Capture the cell that displays the provided text and extract its (x, y) central coordinate. 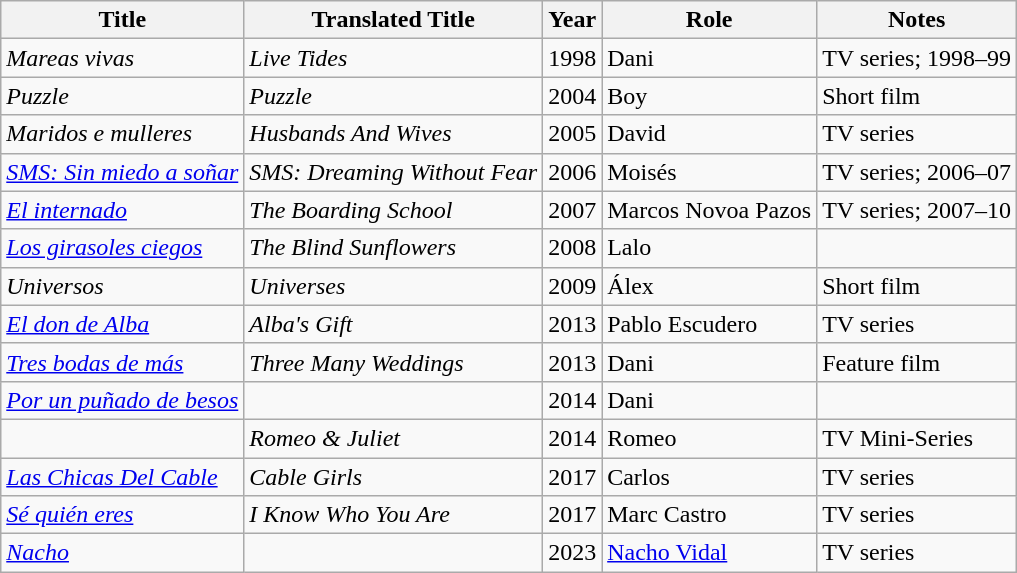
Translated Title (394, 20)
Los girasoles ciegos (122, 248)
I Know Who You Are (394, 515)
Universes (394, 286)
Pablo Escudero (710, 324)
2009 (572, 286)
2008 (572, 248)
Title (122, 20)
El don de Alba (122, 324)
Marc Castro (710, 515)
Sé quién eres (122, 515)
Universos (122, 286)
Nacho (122, 553)
The Boarding School (394, 210)
Boy (710, 96)
Tres bodas de más (122, 362)
Husbands And Wives (394, 134)
The Blind Sunflowers (394, 248)
Notes (917, 20)
David (710, 134)
Alba's Gift (394, 324)
Year (572, 20)
Cable Girls (394, 477)
2006 (572, 172)
Moisés (710, 172)
SMS: Sin miedo a soñar (122, 172)
Three Many Weddings (394, 362)
2005 (572, 134)
TV Mini-Series (917, 438)
El internado (122, 210)
Carlos (710, 477)
Por un puñado de besos (122, 400)
TV series; 2006–07 (917, 172)
2004 (572, 96)
TV series; 1998–99 (917, 58)
Feature film (917, 362)
Romeo (710, 438)
SMS: Dreaming Without Fear (394, 172)
Live Tides (394, 58)
Nacho Vidal (710, 553)
2023 (572, 553)
2007 (572, 210)
Mareas vivas (122, 58)
Álex (710, 286)
Role (710, 20)
Marcos Novoa Pazos (710, 210)
Lalo (710, 248)
1998 (572, 58)
Romeo & Juliet (394, 438)
Maridos e mulleres (122, 134)
Las Chicas Del Cable (122, 477)
TV series; 2007–10 (917, 210)
